Detect which cell encompasses the target text, then output its [x, y] center coordinate. 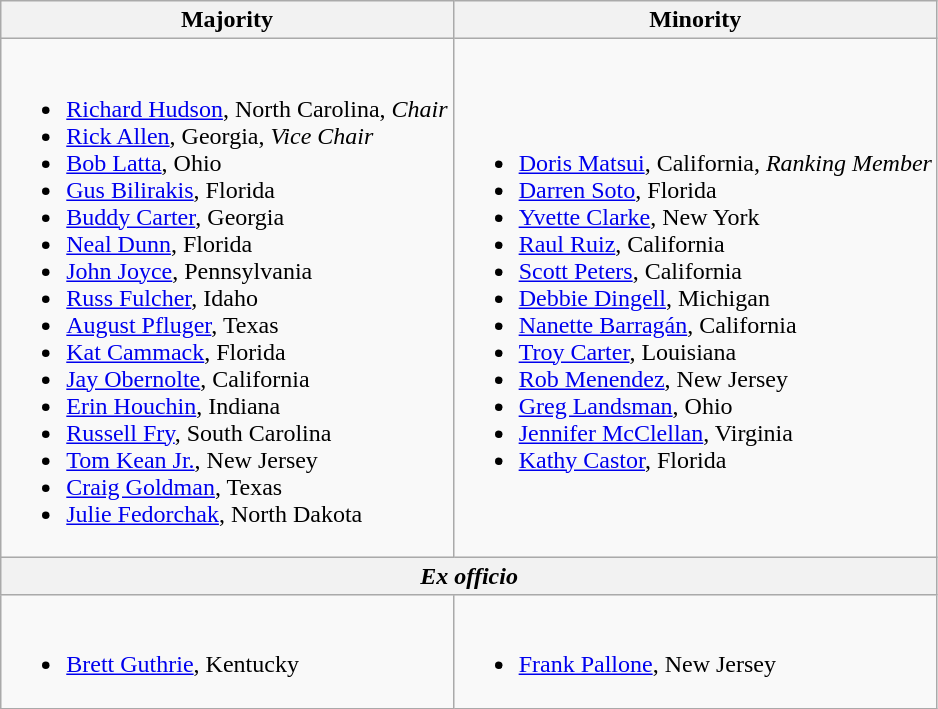
Brett Guthrie, Kentucky [227, 652]
Minority [695, 20]
Majority [227, 20]
Frank Pallone, New Jersey [695, 652]
Ex officio [470, 576]
